Capture the cell that displays the provided text and extract its (x, y) central coordinate. 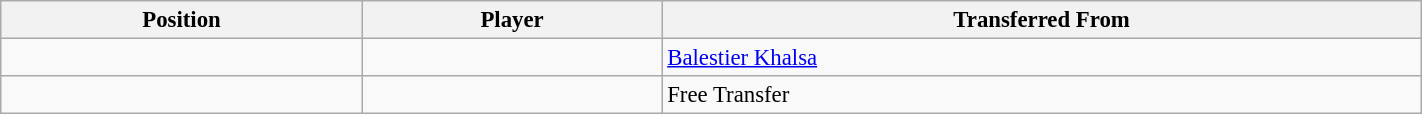
Player (512, 20)
Balestier Khalsa (1042, 58)
Position (182, 20)
Transferred From (1042, 20)
Free Transfer (1042, 95)
